For the text-containing cell, return its midpoint in (x, y) coordinate format. 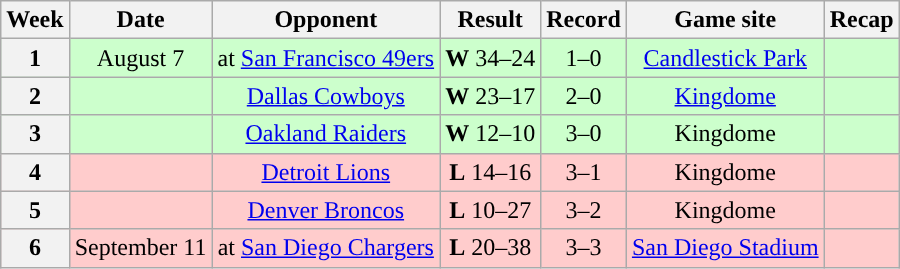
Week (35, 20)
W 23–17 (490, 96)
at San Diego Chargers (326, 248)
Dallas Cowboys (326, 96)
L 14–16 (490, 172)
3–1 (584, 172)
Candlestick Park (725, 58)
2–0 (584, 96)
3–0 (584, 134)
San Diego Stadium (725, 248)
3 (35, 134)
5 (35, 210)
4 (35, 172)
Denver Broncos (326, 210)
W 12–10 (490, 134)
3–3 (584, 248)
Opponent (326, 20)
3–2 (584, 210)
August 7 (140, 58)
Record (584, 20)
Detroit Lions (326, 172)
1–0 (584, 58)
Game site (725, 20)
Oakland Raiders (326, 134)
2 (35, 96)
6 (35, 248)
September 11 (140, 248)
W 34–24 (490, 58)
Result (490, 20)
at San Francisco 49ers (326, 58)
L 20–38 (490, 248)
1 (35, 58)
Date (140, 20)
Recap (862, 20)
L 10–27 (490, 210)
